Search for the cell housing the specified text and yield its (X, Y) center coordinate. 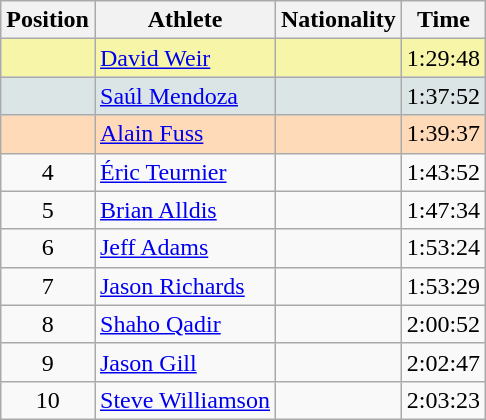
4 (48, 172)
2:03:23 (443, 400)
1:53:29 (443, 286)
Éric Teurnier (184, 172)
1:39:37 (443, 134)
2:02:47 (443, 362)
1:53:24 (443, 248)
Time (443, 20)
Steve Williamson (184, 400)
10 (48, 400)
Jason Richards (184, 286)
Jeff Adams (184, 248)
David Weir (184, 58)
Nationality (338, 20)
5 (48, 210)
1:47:34 (443, 210)
Athlete (184, 20)
9 (48, 362)
1:29:48 (443, 58)
8 (48, 324)
2:00:52 (443, 324)
6 (48, 248)
1:37:52 (443, 96)
Shaho Qadir (184, 324)
7 (48, 286)
Brian Alldis (184, 210)
Position (48, 20)
1:43:52 (443, 172)
Jason Gill (184, 362)
Saúl Mendoza (184, 96)
Alain Fuss (184, 134)
